Determine the [x, y] coordinate at the center of the cell enclosing the given text.  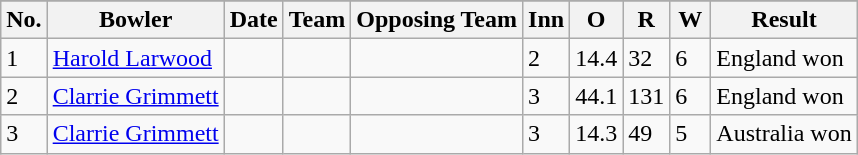
Result [784, 20]
32 [646, 58]
14.3 [596, 134]
49 [646, 134]
Harold Larwood [136, 58]
W [690, 20]
5 [690, 134]
O [596, 20]
Team [317, 20]
Bowler [136, 20]
1 [24, 58]
14.4 [596, 58]
131 [646, 96]
44.1 [596, 96]
Inn [546, 20]
Date [254, 20]
R [646, 20]
Australia won [784, 134]
Opposing Team [437, 20]
No. [24, 20]
